Output the (X, Y) coordinate of the center of the cell containing the given text.  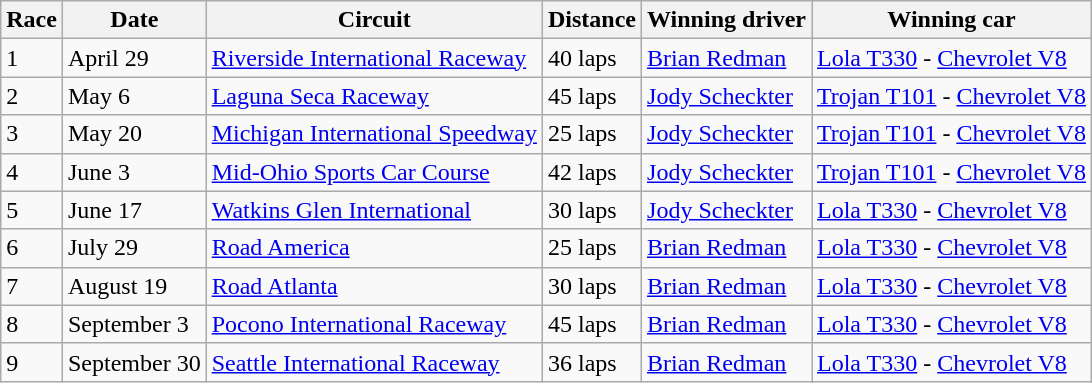
7 (32, 286)
Michigan International Speedway (374, 134)
8 (32, 324)
Road Atlanta (374, 286)
Mid-Ohio Sports Car Course (374, 172)
June 3 (134, 172)
40 laps (592, 58)
Watkins Glen International (374, 210)
Riverside International Raceway (374, 58)
Seattle International Raceway (374, 362)
1 (32, 58)
3 (32, 134)
36 laps (592, 362)
September 3 (134, 324)
May 6 (134, 96)
9 (32, 362)
July 29 (134, 248)
Race (32, 20)
April 29 (134, 58)
Circuit (374, 20)
6 (32, 248)
August 19 (134, 286)
May 20 (134, 134)
Winning driver (727, 20)
42 laps (592, 172)
Road America (374, 248)
Pocono International Raceway (374, 324)
2 (32, 96)
Winning car (952, 20)
September 30 (134, 362)
Laguna Seca Raceway (374, 96)
Date (134, 20)
4 (32, 172)
5 (32, 210)
Distance (592, 20)
June 17 (134, 210)
